Extract the [x, y] coordinate from the center of the cell holding the provided text.  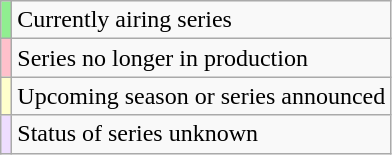
Currently airing series [202, 20]
Upcoming season or series announced [202, 96]
Status of series unknown [202, 134]
Series no longer in production [202, 58]
